Detect which cell encompasses the target text, then output its [x, y] center coordinate. 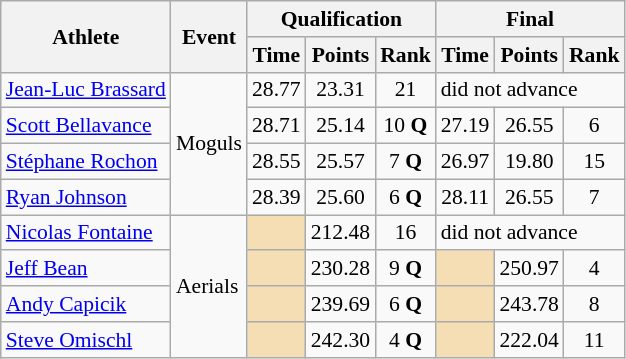
11 [594, 340]
27.19 [466, 126]
Nicolas Fontaine [86, 233]
16 [406, 233]
Aerials [209, 286]
Jean-Luc Brassard [86, 90]
Final [530, 19]
Qualification [342, 19]
23.31 [340, 90]
25.57 [340, 162]
6 [594, 126]
Stéphane Rochon [86, 162]
Andy Capicik [86, 304]
Scott Bellavance [86, 126]
15 [594, 162]
8 [594, 304]
28.11 [466, 197]
250.97 [528, 269]
4 Q [406, 340]
7 Q [406, 162]
25.60 [340, 197]
239.69 [340, 304]
10 Q [406, 126]
Athlete [86, 36]
222.04 [528, 340]
243.78 [528, 304]
25.14 [340, 126]
19.80 [528, 162]
26.97 [466, 162]
28.77 [276, 90]
21 [406, 90]
4 [594, 269]
28.55 [276, 162]
7 [594, 197]
212.48 [340, 233]
Jeff Bean [86, 269]
Event [209, 36]
9 Q [406, 269]
242.30 [340, 340]
230.28 [340, 269]
28.39 [276, 197]
Steve Omischl [86, 340]
28.71 [276, 126]
Moguls [209, 143]
Ryan Johnson [86, 197]
